Output the (X, Y) coordinate of the center of the cell containing the given text.  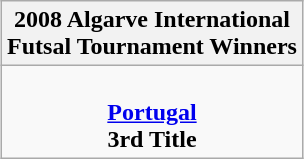
Portugal3rd Title (152, 112)
2008 Algarve International Futsal Tournament Winners (152, 34)
